From the cell containing the given text, extract its center point as [x, y] coordinate. 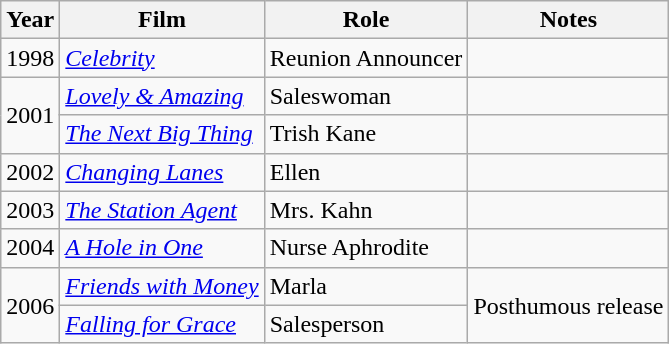
Falling for Grace [162, 324]
Salesperson [366, 324]
Ellen [366, 172]
Saleswoman [366, 96]
Celebrity [162, 58]
Marla [366, 286]
Notes [568, 20]
Mrs. Kahn [366, 210]
Friends with Money [162, 286]
The Next Big Thing [162, 134]
Year [30, 20]
2004 [30, 248]
2002 [30, 172]
2006 [30, 305]
Posthumous release [568, 305]
Film [162, 20]
Lovely & Amazing [162, 96]
Role [366, 20]
2003 [30, 210]
Trish Kane [366, 134]
A Hole in One [162, 248]
Changing Lanes [162, 172]
1998 [30, 58]
2001 [30, 115]
The Station Agent [162, 210]
Reunion Announcer [366, 58]
Nurse Aphrodite [366, 248]
